For the text-containing cell, return its midpoint in [x, y] coordinate format. 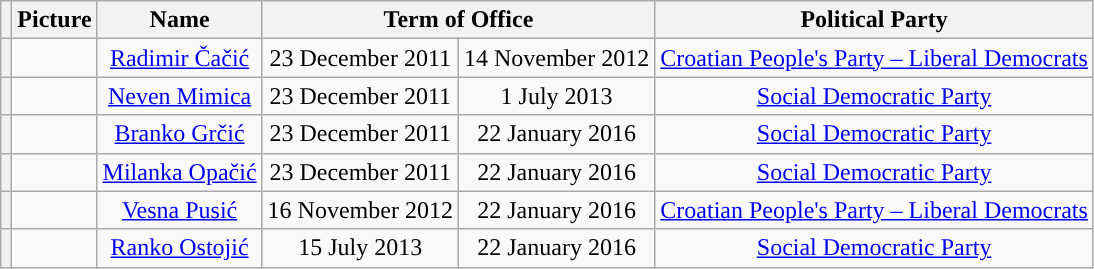
1 July 2013 [556, 96]
Vesna Pusić [180, 210]
Term of Office [458, 20]
Political Party [874, 20]
16 November 2012 [360, 210]
Radimir Čačić [180, 58]
Name [180, 20]
Picture [54, 20]
Ranko Ostojić [180, 248]
Branko Grčić [180, 134]
14 November 2012 [556, 58]
Milanka Opačić [180, 172]
15 July 2013 [360, 248]
Neven Mimica [180, 96]
